Locate the cell with the specified text and output its [x, y] center coordinate. 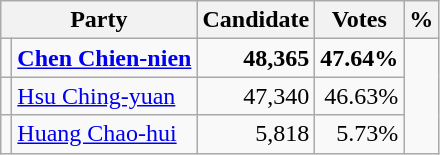
Huang Chao-hui [104, 134]
Hsu Ching-yuan [104, 96]
Party [99, 20]
5,818 [256, 134]
47,340 [256, 96]
5.73% [360, 134]
48,365 [256, 58]
Votes [360, 20]
46.63% [360, 96]
% [422, 20]
Candidate [256, 20]
Chen Chien-nien [104, 58]
47.64% [360, 58]
